Identify which cell holds the provided text, then report its (X, Y) central coordinate. 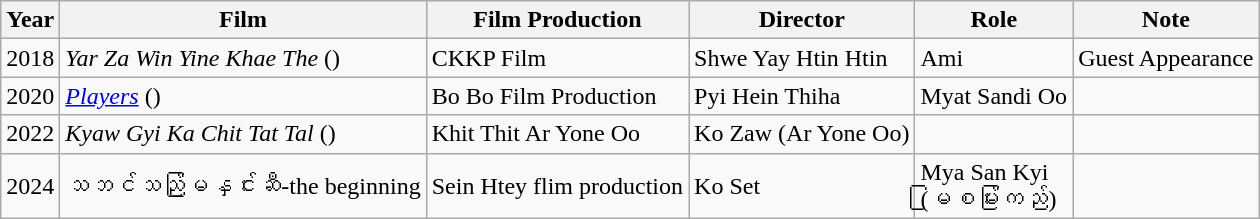
Note (1166, 20)
Ko Zaw (Ar Yone Oo) (802, 134)
Bo Bo Film Production (557, 96)
Ko Set (802, 186)
2022 (30, 134)
Players () (243, 96)
Film (243, 20)
Pyi Hein Thiha (802, 96)
Kyaw Gyi Ka Chit Tat Tal () (243, 134)
Role (994, 20)
2020 (30, 96)
Year (30, 20)
Director (802, 20)
CKKP Film (557, 58)
2024 (30, 186)
2018 (30, 58)
Film Production (557, 20)
Guest Appearance (1166, 58)
Ami (994, 58)
သဘင်သည်မြနှင်းဆီ-the beginning (243, 186)
Sein Htey flim production (557, 186)
Shwe Yay Htin Htin (802, 58)
Yar Za Win Yine Khae The () (243, 58)
Myat Sandi Oo (994, 96)
Mya San Kyi(မြစမ်းကြည်) (994, 186)
Khit Thit Ar Yone Oo (557, 134)
